From the cell containing the given text, extract its center point as (x, y) coordinate. 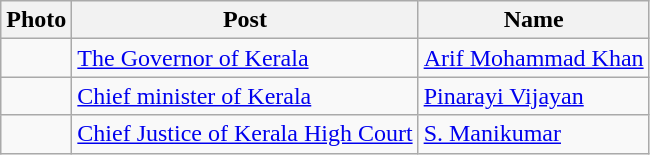
S. Manikumar (534, 134)
Post (245, 20)
Chief minister of Kerala (245, 96)
Photo (36, 20)
Pinarayi Vijayan (534, 96)
Chief Justice of Kerala High Court (245, 134)
Name (534, 20)
The Governor of Kerala (245, 58)
Arif Mohammad Khan (534, 58)
